Determine the [x, y] coordinate at the center of the cell enclosing the given text.  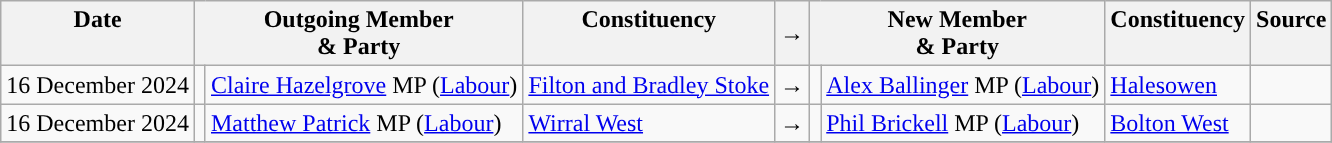
Date [98, 34]
Source [1292, 34]
Alex Ballinger MP (Labour) [963, 85]
Phil Brickell MP (Labour) [963, 123]
Wirral West [649, 123]
Outgoing Member& Party [358, 34]
Matthew Patrick MP (Labour) [364, 123]
New Member& Party [958, 34]
Bolton West [1178, 123]
Filton and Bradley Stoke [649, 85]
Claire Hazelgrove MP (Labour) [364, 85]
Halesowen [1178, 85]
